Scan for the cell matching the given text and deliver its [X, Y] coordinate at center. 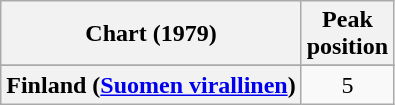
Finland (Suomen virallinen) [151, 85]
Chart (1979) [151, 34]
Peakposition [347, 34]
5 [347, 85]
